Search for the cell housing the specified text and yield its (x, y) center coordinate. 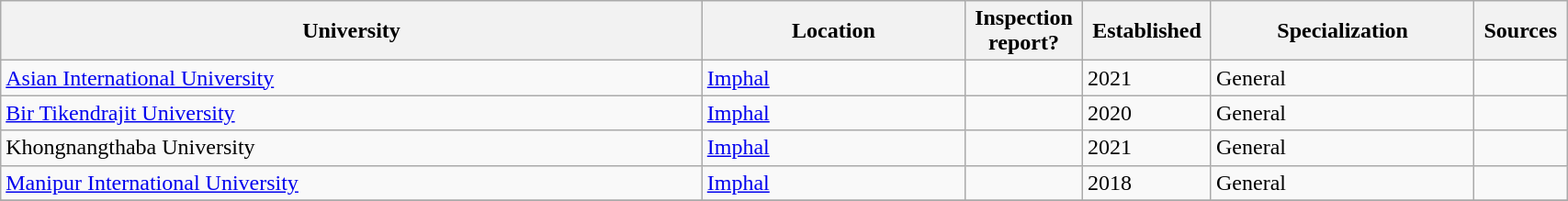
Bir Tikendrajit University (352, 113)
2020 (1147, 113)
Inspection report? (1024, 31)
Khongnangthaba University (352, 148)
2018 (1147, 183)
Sources (1521, 31)
Asian International University (352, 78)
Specialization (1342, 31)
University (352, 31)
Location (833, 31)
Manipur International University (352, 183)
Established (1147, 31)
